Pinpoint the cell where the given text exists, returning its [X, Y] midpoint coordinate. 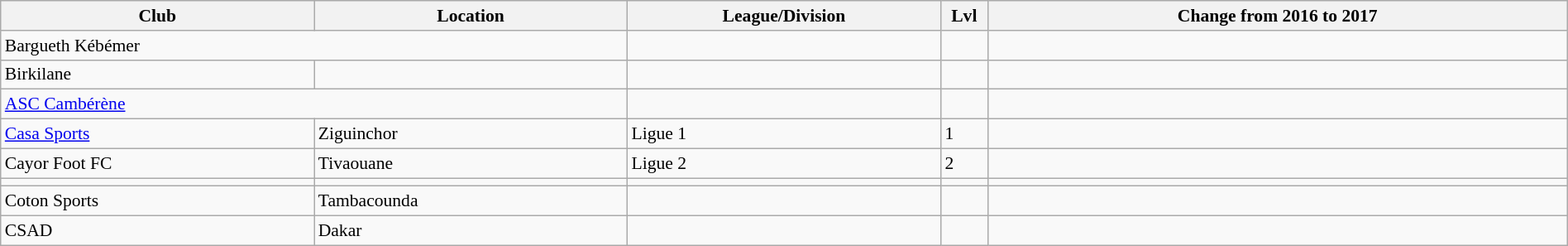
Dakar [471, 231]
League/Division [784, 16]
Location [471, 16]
1 [964, 134]
Ziguinchor [471, 134]
Tivaouane [471, 163]
Ligue 1 [784, 134]
Coton Sports [157, 201]
Birkilane [157, 75]
CSAD [157, 231]
Bargueth Kébémer [314, 46]
Ligue 2 [784, 163]
Tambacounda [471, 201]
ASC Cambérène [314, 104]
Change from 2016 to 2017 [1277, 16]
Casa Sports [157, 134]
Club [157, 16]
Cayor Foot FC [157, 163]
2 [964, 163]
Lvl [964, 16]
